Scan for the cell matching the given text and deliver its [X, Y] coordinate at center. 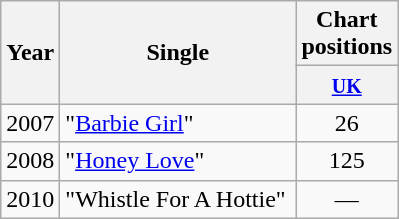
Single [178, 52]
Chart positions [347, 34]
2010 [30, 199]
26 [347, 123]
— [347, 199]
UK [347, 85]
125 [347, 161]
"Honey Love" [178, 161]
2007 [30, 123]
"Barbie Girl" [178, 123]
"Whistle For A Hottie" [178, 199]
Year [30, 52]
2008 [30, 161]
